From the cell containing the given text, extract its center point as (x, y) coordinate. 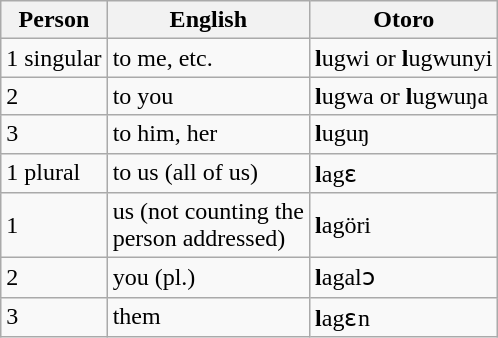
1 singular (54, 58)
to you (208, 96)
Person (54, 20)
lagöri (404, 226)
lagɛ (404, 173)
to him, her (208, 134)
lagɛn (404, 317)
English (208, 20)
to us (all of us) (208, 173)
lugwi or lugwunyi (404, 58)
to me, etc. (208, 58)
1 (54, 226)
them (208, 317)
you (pl.) (208, 278)
lugwa or lugwuŋa (404, 96)
lagalɔ (404, 278)
us (not counting theperson addressed) (208, 226)
Otoro (404, 20)
1 plural (54, 173)
luguŋ (404, 134)
